Capture the cell that displays the provided text and extract its [x, y] central coordinate. 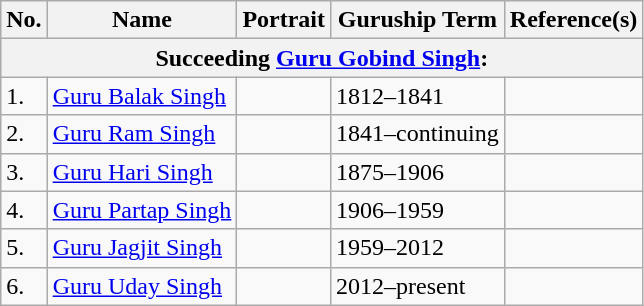
1841–continuing [418, 134]
Succeeding Guru Gobind Singh: [322, 58]
Name [142, 20]
2012–present [418, 286]
2. [24, 134]
Guru Jagjit Singh [142, 248]
3. [24, 172]
1906–1959 [418, 210]
1812–1841 [418, 96]
1875–1906 [418, 172]
Guruship Term [418, 20]
Guru Uday Singh [142, 286]
6. [24, 286]
5. [24, 248]
1959–2012 [418, 248]
Guru Partap Singh [142, 210]
Reference(s) [574, 20]
4. [24, 210]
1. [24, 96]
Guru Ram Singh [142, 134]
No. [24, 20]
Portrait [284, 20]
Guru Hari Singh [142, 172]
Guru Balak Singh [142, 96]
